Find where the given text appears and provide that cell's center as [X, Y] coordinate. 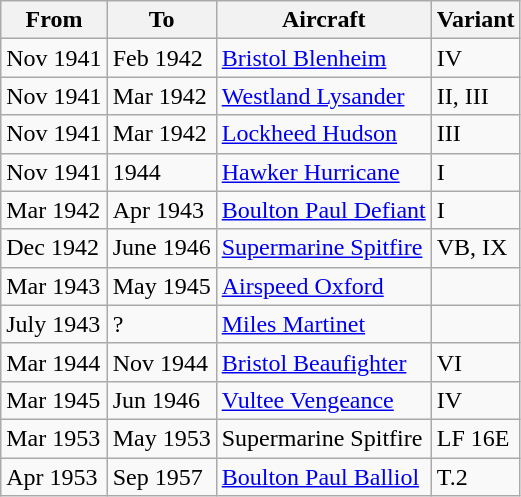
? [162, 324]
Variant [476, 20]
Apr 1953 [54, 477]
II, III [476, 96]
Mar 1945 [54, 400]
Vultee Vengeance [324, 400]
May 1953 [162, 438]
Nov 1944 [162, 362]
LF 16E [476, 438]
Westland Lysander [324, 96]
July 1943 [54, 324]
From [54, 20]
III [476, 134]
Dec 1942 [54, 248]
Sep 1957 [162, 477]
1944 [162, 172]
T.2 [476, 477]
Boulton Paul Balliol [324, 477]
Aircraft [324, 20]
Miles Martinet [324, 324]
Mar 1953 [54, 438]
Bristol Beaufighter [324, 362]
Airspeed Oxford [324, 286]
VI [476, 362]
Bristol Blenheim [324, 58]
May 1945 [162, 286]
June 1946 [162, 248]
Hawker Hurricane [324, 172]
Mar 1943 [54, 286]
Boulton Paul Defiant [324, 210]
To [162, 20]
VB, IX [476, 248]
Jun 1946 [162, 400]
Lockheed Hudson [324, 134]
Feb 1942 [162, 58]
Mar 1944 [54, 362]
Apr 1943 [162, 210]
